Return the (X, Y) coordinate for the center point of the cell that contains the specified text.  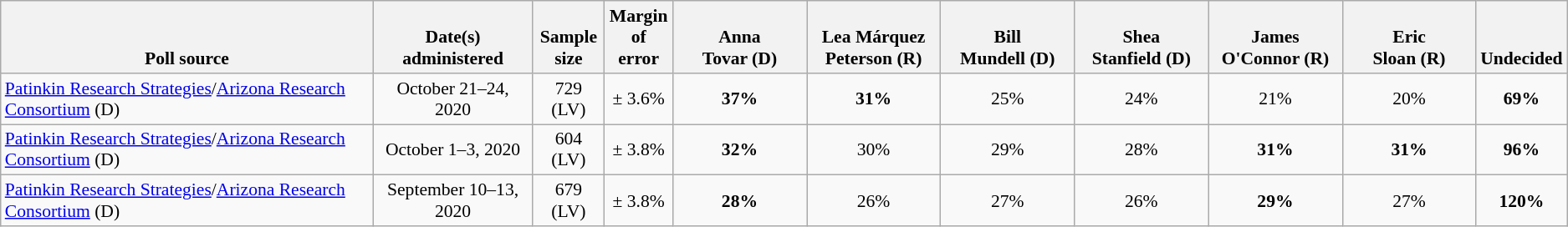
604 (LV) (569, 150)
JamesO'Connor (R) (1275, 37)
EricSloan (R) (1409, 37)
Date(s)administered (453, 37)
96% (1522, 150)
± 3.6% (639, 98)
25% (1008, 98)
24% (1142, 98)
September 10–13, 2020 (453, 200)
679 (LV) (569, 200)
729 (LV) (569, 98)
Poll source (187, 37)
120% (1522, 200)
Marginof error (639, 37)
Undecided (1522, 37)
SheaStanfield (D) (1142, 37)
Samplesize (569, 37)
69% (1522, 98)
October 21–24, 2020 (453, 98)
37% (739, 98)
20% (1409, 98)
October 1–3, 2020 (453, 150)
Lea MárquezPeterson (R) (873, 37)
30% (873, 150)
21% (1275, 98)
BillMundell (D) (1008, 37)
AnnaTovar (D) (739, 37)
32% (739, 150)
